Return (X, Y) of the center of cell containing provided text 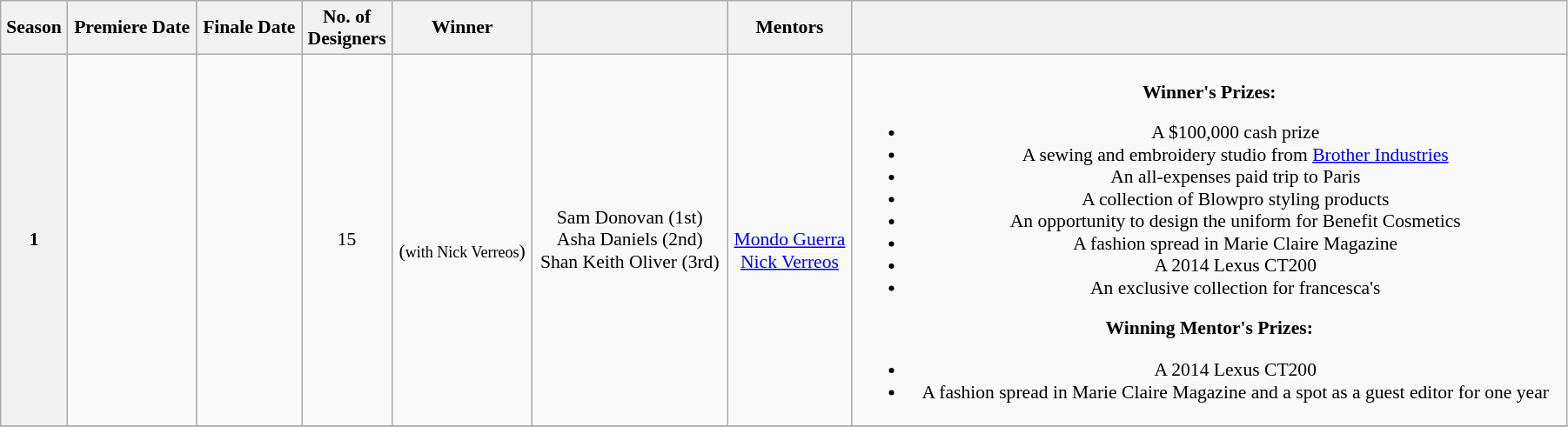
Sam Donovan (1st) Asha Daniels (2nd) Shan Keith Oliver (3rd) (630, 240)
15 (347, 240)
No. ofDesigners (347, 28)
1 (35, 240)
Premiere Date (132, 28)
Season (35, 28)
Mentors (790, 28)
Mondo GuerraNick Verreos (790, 240)
Finale Date (249, 28)
Winner (463, 28)
(with Nick Verreos) (463, 240)
